Provide the (X, Y) coordinate of the cell's center where the given text is located.  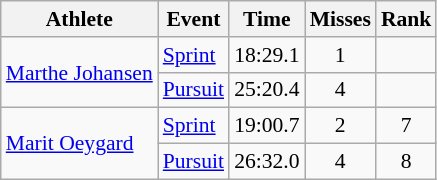
Time (266, 19)
7 (406, 126)
Athlete (80, 19)
18:29.1 (266, 55)
Marit Oeygard (80, 144)
19:00.7 (266, 126)
Misses (340, 19)
Event (194, 19)
8 (406, 162)
2 (340, 126)
1 (340, 55)
Rank (406, 19)
26:32.0 (266, 162)
25:20.4 (266, 90)
Marthe Johansen (80, 72)
